For the text-containing cell, return its midpoint in (X, Y) coordinate format. 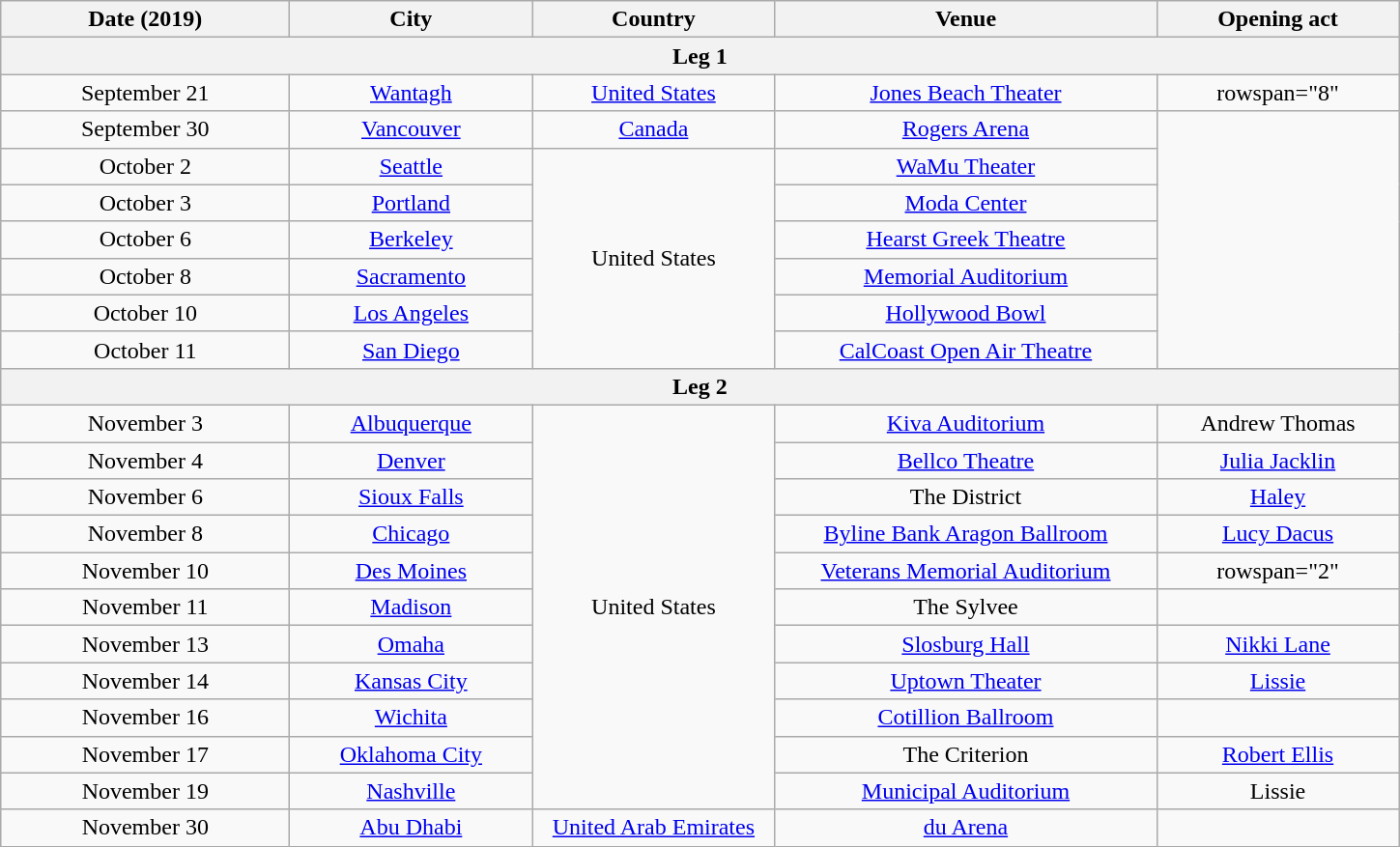
Haley (1277, 497)
Uptown Theater (966, 681)
Vancouver (412, 129)
City (412, 19)
WaMu Theater (966, 166)
Seattle (412, 166)
October 8 (145, 276)
October 10 (145, 313)
Kiva Auditorium (966, 423)
Berkeley (412, 240)
November 14 (145, 681)
November 3 (145, 423)
Chicago (412, 534)
Los Angeles (412, 313)
Veterans Memorial Auditorium (966, 571)
Country (653, 19)
November 16 (145, 718)
Venue (966, 19)
November 10 (145, 571)
Des Moines (412, 571)
Slosburg Hall (966, 644)
Madison (412, 607)
Nashville (412, 791)
Bellco Theatre (966, 461)
Albuquerque (412, 423)
October 6 (145, 240)
Leg 2 (700, 386)
Robert Ellis (1277, 754)
Julia Jacklin (1277, 461)
Byline Bank Aragon Ballroom (966, 534)
The District (966, 497)
Memorial Auditorium (966, 276)
September 21 (145, 93)
Nikki Lane (1277, 644)
rowspan="8" (1277, 93)
Denver (412, 461)
Sioux Falls (412, 497)
November 17 (145, 754)
United Arab Emirates (653, 828)
November 6 (145, 497)
Opening act (1277, 19)
Hearst Greek Theatre (966, 240)
Date (2019) (145, 19)
November 13 (145, 644)
October 3 (145, 203)
September 30 (145, 129)
Portland (412, 203)
October 11 (145, 350)
Andrew Thomas (1277, 423)
Abu Dhabi (412, 828)
The Sylvee (966, 607)
November 8 (145, 534)
November 4 (145, 461)
Jones Beach Theater (966, 93)
Moda Center (966, 203)
CalCoast Open Air Theatre (966, 350)
Wichita (412, 718)
Lucy Dacus (1277, 534)
November 19 (145, 791)
The Criterion (966, 754)
Sacramento (412, 276)
San Diego (412, 350)
Municipal Auditorium (966, 791)
Leg 1 (700, 56)
Oklahoma City (412, 754)
Kansas City (412, 681)
Wantagh (412, 93)
November 11 (145, 607)
du Arena (966, 828)
Cotillion Ballroom (966, 718)
Omaha (412, 644)
Canada (653, 129)
rowspan="2" (1277, 571)
November 30 (145, 828)
Rogers Arena (966, 129)
October 2 (145, 166)
Hollywood Bowl (966, 313)
